From the cell containing the given text, extract its center point as (x, y) coordinate. 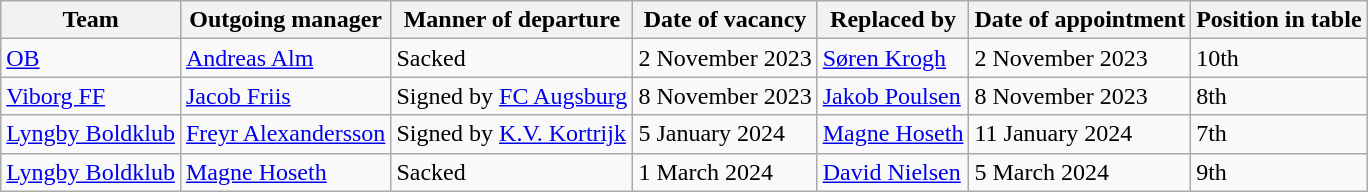
7th (1279, 134)
1 March 2024 (725, 172)
David Nielsen (893, 172)
Team (91, 20)
Freyr Alexandersson (285, 134)
Manner of departure (512, 20)
Date of appointment (1080, 20)
9th (1279, 172)
Viborg FF (91, 96)
5 January 2024 (725, 134)
Jacob Friis (285, 96)
Andreas Alm (285, 58)
Date of vacancy (725, 20)
Replaced by (893, 20)
10th (1279, 58)
Jakob Poulsen (893, 96)
Position in table (1279, 20)
Signed by K.V. Kortrijk (512, 134)
OB (91, 58)
11 January 2024 (1080, 134)
Søren Krogh (893, 58)
Signed by FC Augsburg (512, 96)
5 March 2024 (1080, 172)
Outgoing manager (285, 20)
8th (1279, 96)
